Identify which cell holds the provided text, then report its (X, Y) central coordinate. 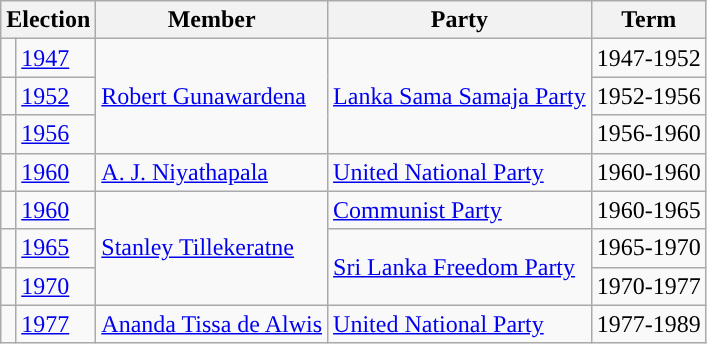
1970-1977 (648, 286)
1947 (56, 58)
Election (48, 20)
1977-1989 (648, 324)
1960-1965 (648, 210)
Term (648, 20)
Party (460, 20)
1977 (56, 324)
1960-1960 (648, 172)
1956 (56, 134)
Sri Lanka Freedom Party (460, 267)
Lanka Sama Samaja Party (460, 96)
Member (212, 20)
Robert Gunawardena (212, 96)
Communist Party (460, 210)
1956-1960 (648, 134)
1970 (56, 286)
Stanley Tillekeratne (212, 248)
A. J. Niyathapala (212, 172)
1947-1952 (648, 58)
1952 (56, 96)
Ananda Tissa de Alwis (212, 324)
1965-1970 (648, 248)
1952-1956 (648, 96)
1965 (56, 248)
